Search for the cell housing the specified text and yield its [X, Y] center coordinate. 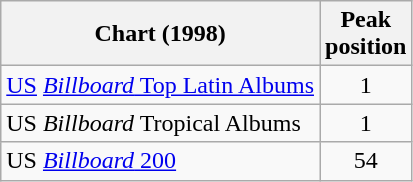
54 [366, 161]
Peakposition [366, 34]
US Billboard Top Latin Albums [160, 85]
Chart (1998) [160, 34]
US Billboard Tropical Albums [160, 123]
US Billboard 200 [160, 161]
